Locate the cell with the specified text and output its [x, y] center coordinate. 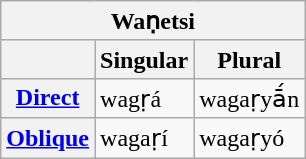
Waṇetsi [153, 21]
Direct [48, 98]
wagaṛyó [250, 138]
Plural [250, 59]
Singular [144, 59]
wagṛá [144, 98]
wagaṛyā́n [250, 98]
wagaṛí [144, 138]
Oblique [48, 138]
